Identify which cell holds the provided text, then report its [X, Y] central coordinate. 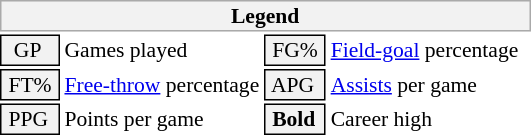
Field-goal percentage [430, 50]
GP [30, 50]
Assists per game [430, 85]
Free-throw percentage [162, 85]
FT% [30, 85]
Legend [265, 16]
APG [295, 85]
FG% [295, 50]
Games played [162, 50]
